Return [X, Y] of the center of cell containing provided text 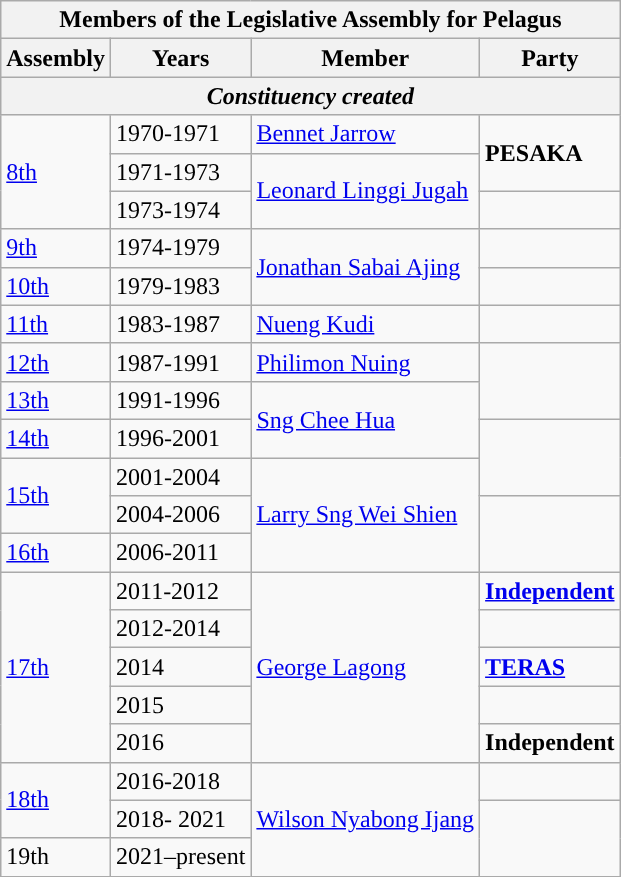
18th [56, 800]
2011-2012 [180, 591]
1974-1979 [180, 248]
Assembly [56, 58]
1996-2001 [180, 438]
19th [56, 857]
11th [56, 324]
1970-1971 [180, 134]
15th [56, 496]
Leonard Linggi Jugah [366, 191]
2001-2004 [180, 477]
Nueng Kudi [366, 324]
17th [56, 667]
14th [56, 438]
16th [56, 553]
9th [56, 248]
Member [366, 58]
1971-1973 [180, 172]
Jonathan Sabai Ajing [366, 267]
8th [56, 172]
Years [180, 58]
1979-1983 [180, 286]
2016 [180, 743]
PESAKA [550, 153]
2016-2018 [180, 781]
Party [550, 58]
Bennet Jarrow [366, 134]
George Lagong [366, 667]
2006-2011 [180, 553]
2004-2006 [180, 515]
13th [56, 400]
1987-1991 [180, 362]
2012-2014 [180, 629]
2014 [180, 667]
Sng Chee Hua [366, 419]
2018- 2021 [180, 819]
2015 [180, 705]
Members of the Legislative Assembly for Pelagus [310, 20]
Philimon Nuing [366, 362]
TERAS [550, 667]
10th [56, 286]
2021–present [180, 857]
1983-1987 [180, 324]
12th [56, 362]
Constituency created [310, 96]
Larry Sng Wei Shien [366, 515]
1973-1974 [180, 210]
1991-1996 [180, 400]
Wilson Nyabong Ijang [366, 819]
